Provide the [x, y] coordinate of the cell's center where the given text is located.  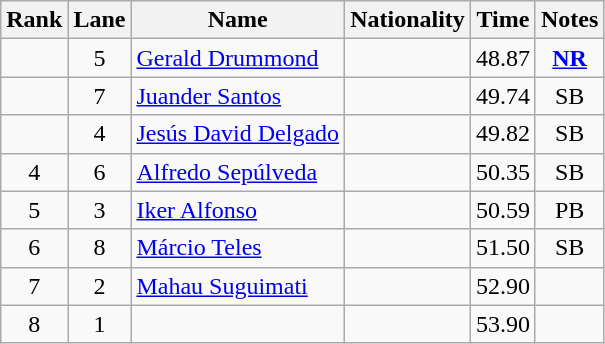
3 [100, 210]
48.87 [502, 58]
Notes [569, 20]
49.82 [502, 134]
NR [569, 58]
Jesús David Delgado [238, 134]
52.90 [502, 286]
Gerald Drummond [238, 58]
Lane [100, 20]
Iker Alfonso [238, 210]
2 [100, 286]
Nationality [408, 20]
Alfredo Sepúlveda [238, 172]
Rank [34, 20]
Márcio Teles [238, 248]
49.74 [502, 96]
51.50 [502, 248]
PB [569, 210]
Mahau Suguimati [238, 286]
50.35 [502, 172]
50.59 [502, 210]
Time [502, 20]
53.90 [502, 324]
1 [100, 324]
Name [238, 20]
Juander Santos [238, 96]
